Provide the (X, Y) coordinate of the cell's center where the given text is located.  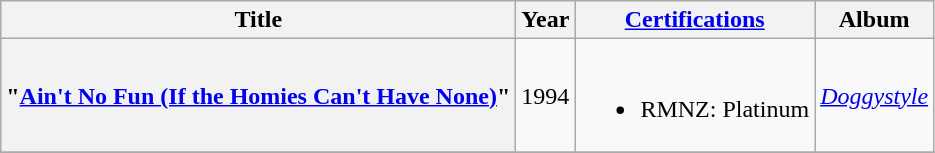
RMNZ: Platinum (695, 96)
Year (546, 20)
Certifications (695, 20)
1994 (546, 96)
Doggystyle (874, 96)
"Ain't No Fun (If the Homies Can't Have None)" (258, 96)
Album (874, 20)
Title (258, 20)
